Capture the cell that displays the provided text and extract its [X, Y] central coordinate. 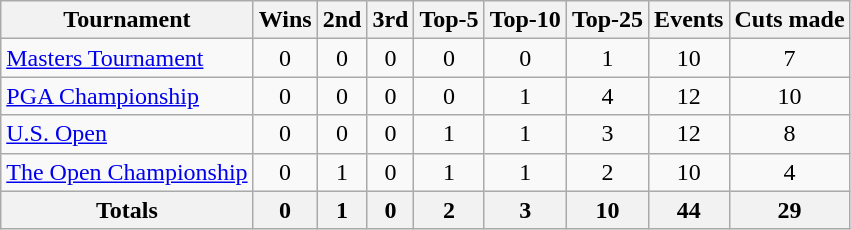
Wins [285, 20]
U.S. Open [127, 134]
Cuts made [790, 20]
Top-10 [525, 20]
Top-25 [607, 20]
8 [790, 134]
Top-5 [449, 20]
Totals [127, 210]
29 [790, 210]
2nd [342, 20]
3rd [390, 20]
7 [790, 58]
The Open Championship [127, 172]
44 [689, 210]
Tournament [127, 20]
PGA Championship [127, 96]
Events [689, 20]
Masters Tournament [127, 58]
